Identify which cell holds the provided text, then report its (X, Y) central coordinate. 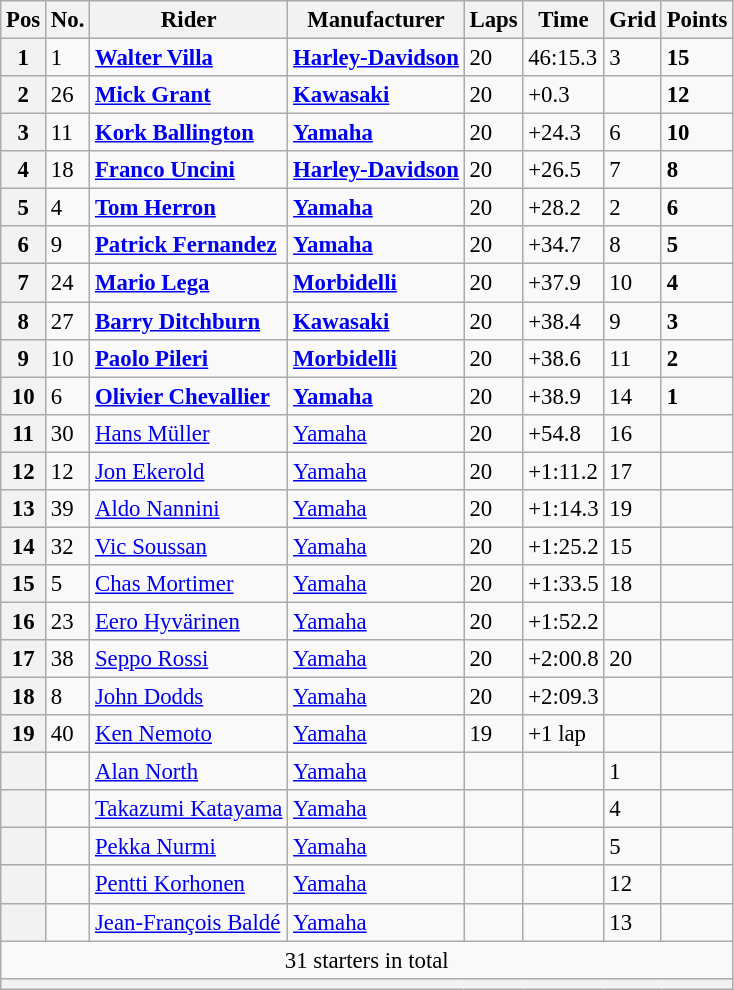
+1:14.3 (564, 509)
John Dodds (189, 697)
+2:00.8 (564, 659)
24 (68, 283)
+1 lap (564, 734)
+54.8 (564, 433)
Eero Hyvärinen (189, 621)
+38.4 (564, 321)
+37.9 (564, 283)
Tom Herron (189, 208)
23 (68, 621)
+38.6 (564, 358)
Mick Grant (189, 95)
Seppo Rossi (189, 659)
+0.3 (564, 95)
Walter Villa (189, 58)
27 (68, 321)
Time (564, 20)
+24.3 (564, 133)
Alan North (189, 772)
Jean-François Baldé (189, 922)
Ken Nemoto (189, 734)
Patrick Fernandez (189, 245)
Takazumi Katayama (189, 809)
Franco Uncini (189, 170)
Mario Lega (189, 283)
+2:09.3 (564, 697)
Pos (24, 20)
38 (68, 659)
Laps (494, 20)
31 starters in total (367, 960)
Chas Mortimer (189, 584)
46:15.3 (564, 58)
Manufacturer (376, 20)
40 (68, 734)
+34.7 (564, 245)
26 (68, 95)
Vic Soussan (189, 546)
Kork Ballington (189, 133)
No. (68, 20)
+28.2 (564, 208)
Rider (189, 20)
+26.5 (564, 170)
Barry Ditchburn (189, 321)
Pekka Nurmi (189, 847)
+38.9 (564, 396)
32 (68, 546)
Points (696, 20)
Paolo Pileri (189, 358)
Hans Müller (189, 433)
+1:25.2 (564, 546)
39 (68, 509)
Grid (632, 20)
Aldo Nannini (189, 509)
30 (68, 433)
+1:11.2 (564, 471)
Olivier Chevallier (189, 396)
Pentti Korhonen (189, 885)
+1:33.5 (564, 584)
Jon Ekerold (189, 471)
+1:52.2 (564, 621)
